Determine the [x, y] coordinate at the center of the cell enclosing the given text.  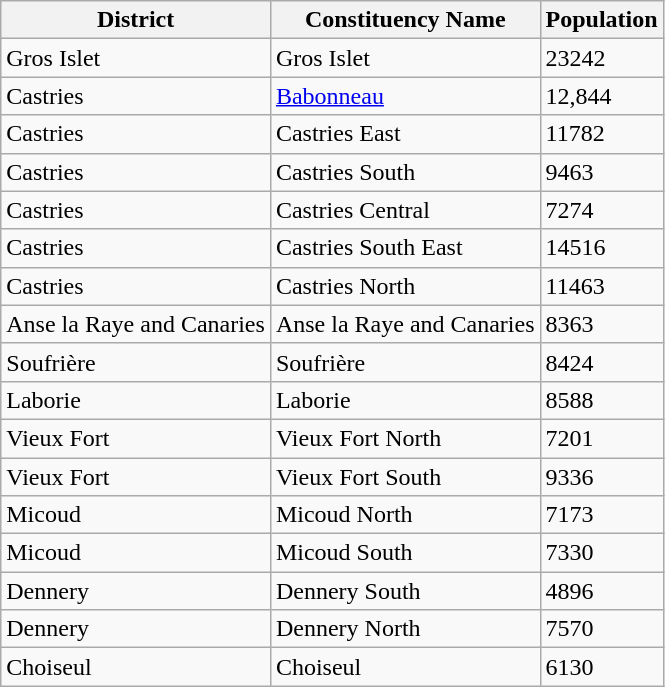
Micoud South [405, 553]
8588 [602, 400]
Castries Central [405, 210]
Castries South East [405, 248]
6130 [602, 667]
Micoud North [405, 515]
11782 [602, 134]
9336 [602, 477]
9463 [602, 172]
Constituency Name [405, 20]
7173 [602, 515]
Vieux Fort North [405, 438]
Population [602, 20]
8363 [602, 324]
Castries North [405, 286]
Vieux Fort South [405, 477]
11463 [602, 286]
Babonneau [405, 96]
Dennery South [405, 591]
Dennery North [405, 629]
8424 [602, 362]
14516 [602, 248]
12,844 [602, 96]
7330 [602, 553]
23242 [602, 58]
7201 [602, 438]
Castries South [405, 172]
Castries East [405, 134]
7570 [602, 629]
7274 [602, 210]
4896 [602, 591]
District [136, 20]
